Locate the cell with the specified text and output its [x, y] center coordinate. 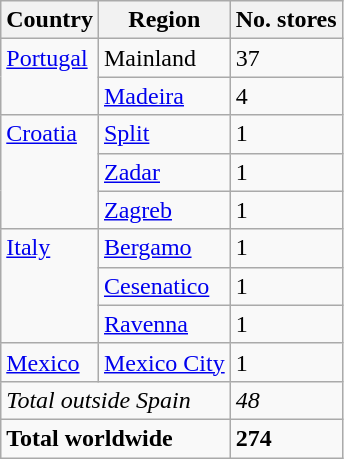
Total outside Spain [116, 400]
Mexico City [164, 362]
Region [164, 20]
Ravenna [164, 324]
48 [286, 400]
Mexico [50, 362]
Italy [50, 286]
Split [164, 134]
Portugal [50, 77]
Croatia [50, 172]
Total worldwide [116, 438]
No. stores [286, 20]
Bergamo [164, 248]
37 [286, 58]
Cesenatico [164, 286]
Country [50, 20]
4 [286, 96]
274 [286, 438]
Zagreb [164, 210]
Zadar [164, 172]
Mainland [164, 58]
Madeira [164, 96]
